Locate the cell with the specified text and output its [x, y] center coordinate. 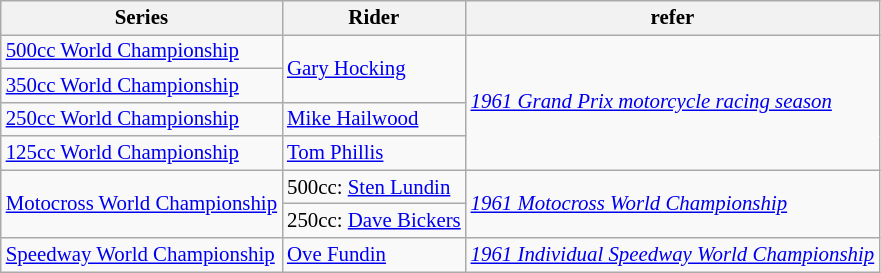
Speedway World Championship [142, 255]
Ove Fundin [374, 255]
500cc World Championship [142, 51]
Motocross World Championship [142, 204]
500cc: Sten Lundin [374, 187]
1961 Motocross World Championship [673, 204]
Series [142, 18]
Mike Hailwood [374, 119]
Gary Hocking [374, 68]
1961 Individual Speedway World Championship [673, 255]
Rider [374, 18]
250cc World Championship [142, 119]
Tom Phillis [374, 153]
1961 Grand Prix motorcycle racing season [673, 102]
125cc World Championship [142, 153]
250cc: Dave Bickers [374, 221]
refer [673, 18]
350cc World Championship [142, 85]
